Detect which cell encompasses the target text, then output its (X, Y) center coordinate. 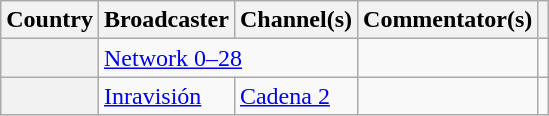
Country (50, 20)
Commentator(s) (448, 20)
Network 0–28 (228, 58)
Broadcaster (166, 20)
Cadena 2 (296, 96)
Channel(s) (296, 20)
Inravisión (166, 96)
